Identify which cell holds the provided text, then report its (X, Y) central coordinate. 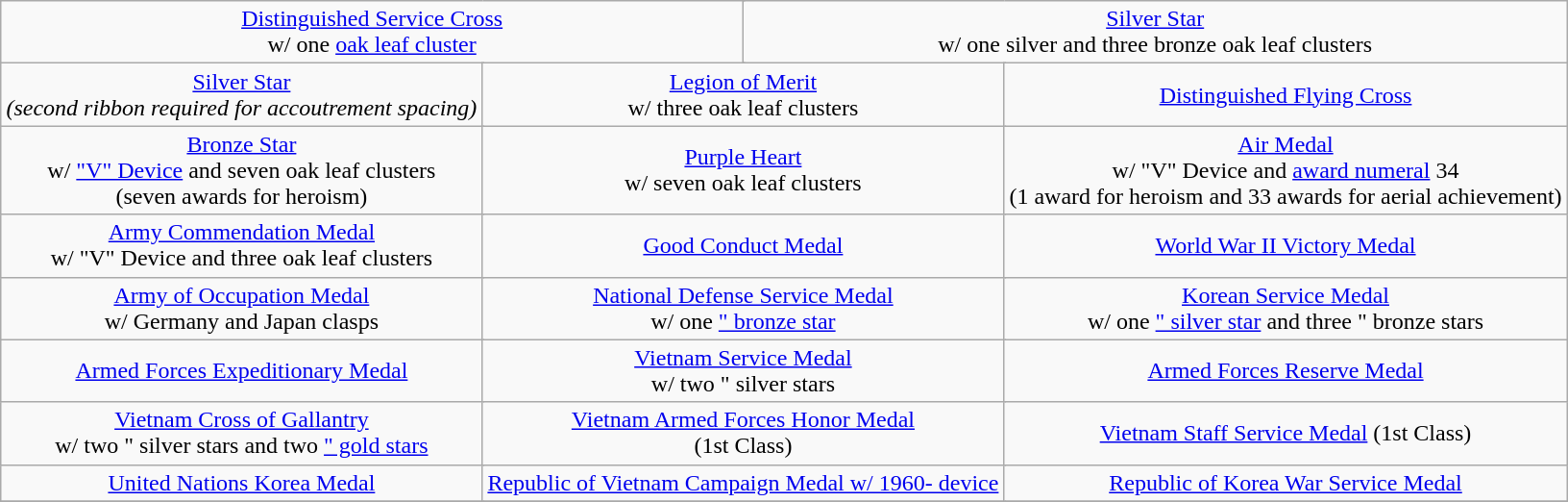
United Nations Korea Medal (242, 483)
Good Conduct Medal (744, 246)
Vietnam Armed Forces Honor Medal(1st Class) (744, 433)
Vietnam Service Medalw/ two " silver stars (744, 371)
World War II Victory Medal (1286, 246)
Distinguished Service Crossw/ one oak leaf cluster (372, 33)
Bronze Starw/ "V" Device and seven oak leaf clusters(seven awards for heroism) (242, 170)
Armed Forces Reserve Medal (1286, 371)
Republic of Korea War Service Medal (1286, 483)
Army of Occupation Medalw/ Germany and Japan clasps (242, 308)
Distinguished Flying Cross (1286, 94)
Republic of Vietnam Campaign Medal w/ 1960- device (744, 483)
Korean Service Medalw/ one " silver star and three " bronze stars (1286, 308)
Silver Starw/ one silver and three bronze oak leaf clusters (1155, 33)
National Defense Service Medalw/ one " bronze star (744, 308)
Air Medalw/ "V" Device and award numeral 34(1 award for heroism and 33 awards for aerial achievement) (1286, 170)
Army Commendation Medalw/ "V" Device and three oak leaf clusters (242, 246)
Purple Heartw/ seven oak leaf clusters (744, 170)
Legion of Merit w/ three oak leaf clusters (744, 94)
Armed Forces Expeditionary Medal (242, 371)
Vietnam Staff Service Medal (1st Class) (1286, 433)
Silver Star(second ribbon required for accoutrement spacing) (242, 94)
Vietnam Cross of Gallantryw/ two " silver stars and two " gold stars (242, 433)
